Return [x, y] of the center of cell containing provided text 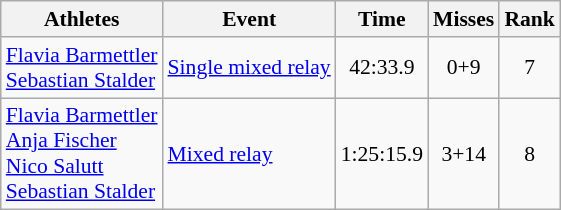
42:33.9 [382, 68]
1:25:15.9 [382, 154]
Flavia BarmettlerAnja FischerNico SaluttSebastian Stalder [82, 154]
Mixed relay [250, 154]
Misses [464, 19]
Rank [530, 19]
8 [530, 154]
3+14 [464, 154]
Event [250, 19]
0+9 [464, 68]
Single mixed relay [250, 68]
Flavia BarmettlerSebastian Stalder [82, 68]
Time [382, 19]
Athletes [82, 19]
7 [530, 68]
